Return the (X, Y) coordinate for the center point of the cell that contains the specified text.  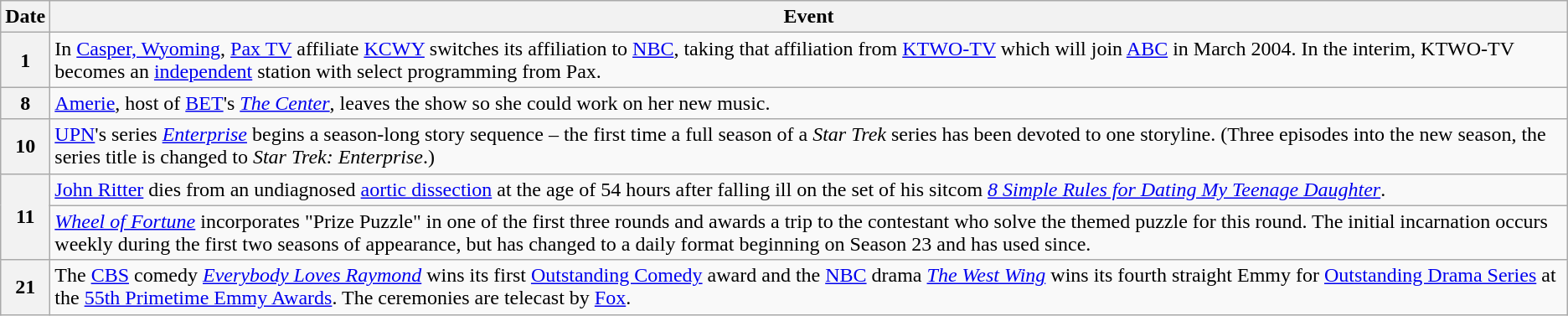
21 (25, 287)
1 (25, 60)
Amerie, host of BET's The Center, leaves the show so she could work on her new music. (809, 103)
11 (25, 216)
Event (809, 17)
Date (25, 17)
8 (25, 103)
10 (25, 146)
